Search for the cell housing the specified text and yield its (x, y) center coordinate. 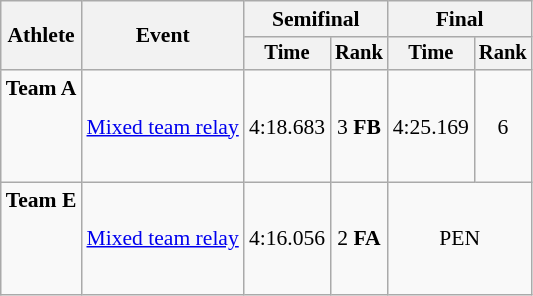
Team A (42, 126)
Final (460, 19)
PEN (460, 239)
3 FB (359, 126)
Semifinal (316, 19)
Athlete (42, 36)
4:18.683 (287, 126)
6 (503, 126)
4:25.169 (431, 126)
Team E (42, 239)
2 FA (359, 239)
4:16.056 (287, 239)
Event (162, 36)
